Return [X, Y] of the center of cell containing provided text 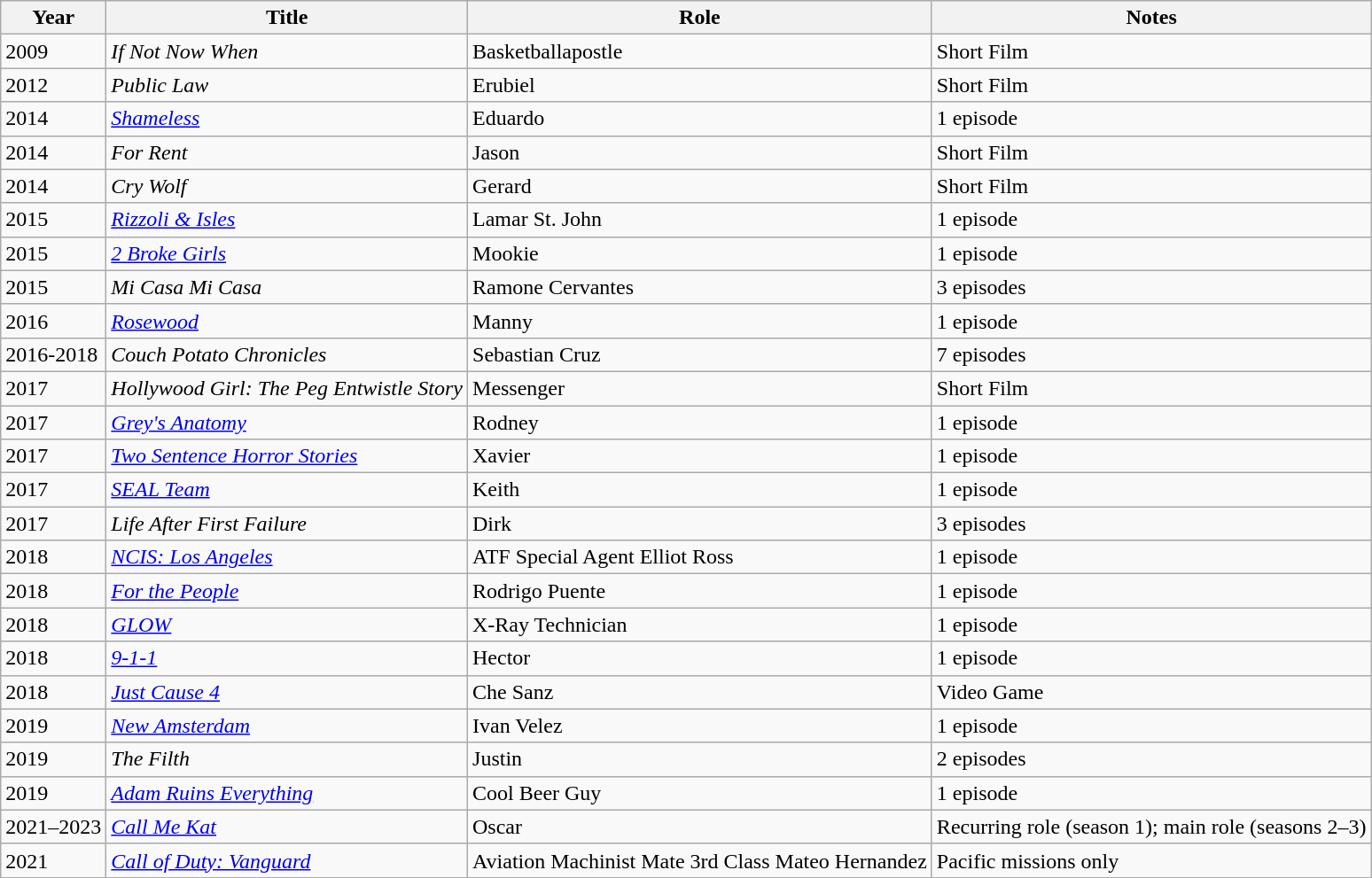
Role [700, 18]
2 Broke Girls [287, 253]
Xavier [700, 456]
Keith [700, 490]
Adam Ruins Everything [287, 793]
Aviation Machinist Mate 3rd Class Mateo Hernandez [700, 860]
Ivan Velez [700, 726]
2016 [53, 321]
Rizzoli & Isles [287, 220]
Rosewood [287, 321]
NCIS: Los Angeles [287, 557]
Life After First Failure [287, 524]
Mookie [700, 253]
Two Sentence Horror Stories [287, 456]
Hollywood Girl: The Peg Entwistle Story [287, 388]
Erubiel [700, 85]
Rodney [700, 423]
Call Me Kat [287, 827]
Shameless [287, 119]
Call of Duty: Vanguard [287, 860]
Notes [1151, 18]
Basketballapostle [700, 51]
For Rent [287, 152]
Jason [700, 152]
Manny [700, 321]
2016-2018 [53, 354]
Sebastian Cruz [700, 354]
X-Ray Technician [700, 625]
Cry Wolf [287, 186]
Public Law [287, 85]
The Filth [287, 759]
2012 [53, 85]
Eduardo [700, 119]
Dirk [700, 524]
Oscar [700, 827]
9-1-1 [287, 658]
Lamar St. John [700, 220]
Che Sanz [700, 692]
Cool Beer Guy [700, 793]
Justin [700, 759]
Messenger [700, 388]
Just Cause 4 [287, 692]
Grey's Anatomy [287, 423]
Mi Casa Mi Casa [287, 287]
Pacific missions only [1151, 860]
2021–2023 [53, 827]
Video Game [1151, 692]
Ramone Cervantes [700, 287]
Title [287, 18]
7 episodes [1151, 354]
ATF Special Agent Elliot Ross [700, 557]
GLOW [287, 625]
If Not Now When [287, 51]
For the People [287, 591]
2021 [53, 860]
Couch Potato Chronicles [287, 354]
Gerard [700, 186]
Rodrigo Puente [700, 591]
Recurring role (season 1); main role (seasons 2–3) [1151, 827]
2 episodes [1151, 759]
Year [53, 18]
Hector [700, 658]
2009 [53, 51]
New Amsterdam [287, 726]
SEAL Team [287, 490]
